For the text-containing cell, return its midpoint in (X, Y) coordinate format. 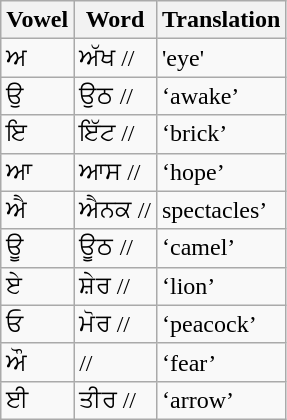
‘hope’ (220, 172)
ਉਠ // (116, 96)
ਏ (38, 286)
ਅ (38, 58)
ਅੱਖ // (116, 58)
ਮੋਰ // (116, 324)
Vowel (38, 20)
ਈ (38, 400)
‘brick’ (220, 134)
Word (116, 20)
ਔ (38, 362)
ਆ (38, 172)
spectacles’ (220, 210)
ਸ਼ੇਰ // (116, 286)
‘camel’ (220, 248)
ਊ (38, 248)
ਉ (38, 96)
// (116, 362)
ਐ (38, 210)
ਤੀਰ // (116, 400)
‘peacock’ (220, 324)
ਆਸ // (116, 172)
‘awake’ (220, 96)
Translation (220, 20)
ਇ (38, 134)
ਊਠ // (116, 248)
ਐਨਕ // (116, 210)
‘lion’ (220, 286)
'eye' (220, 58)
ਇੱਟ // (116, 134)
‘arrow’ (220, 400)
ਓ (38, 324)
‘fear’ (220, 362)
